Capture the cell that displays the provided text and extract its [x, y] central coordinate. 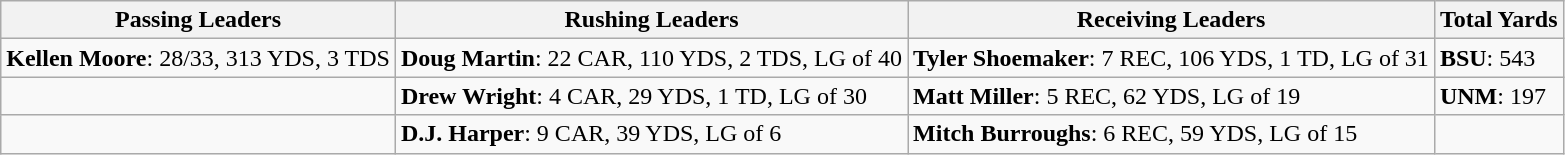
Passing Leaders [198, 20]
Tyler Shoemaker: 7 REC, 106 YDS, 1 TD, LG of 31 [1172, 58]
Doug Martin: 22 CAR, 110 YDS, 2 TDS, LG of 40 [651, 58]
BSU: 543 [1498, 58]
Total Yards [1498, 20]
Matt Miller: 5 REC, 62 YDS, LG of 19 [1172, 96]
Kellen Moore: 28/33, 313 YDS, 3 TDS [198, 58]
Mitch Burroughs: 6 REC, 59 YDS, LG of 15 [1172, 134]
UNM: 197 [1498, 96]
D.J. Harper: 9 CAR, 39 YDS, LG of 6 [651, 134]
Rushing Leaders [651, 20]
Drew Wright: 4 CAR, 29 YDS, 1 TD, LG of 30 [651, 96]
Receiving Leaders [1172, 20]
